For the text-containing cell, return its midpoint in [X, Y] coordinate format. 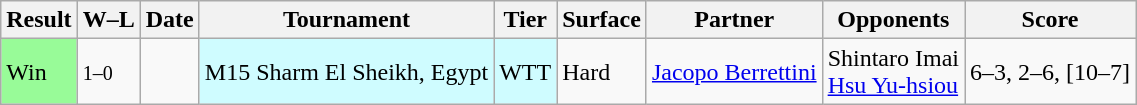
Partner [734, 20]
M15 Sharm El Sheikh, Egypt [346, 72]
1–0 [108, 72]
Win [39, 72]
W–L [108, 20]
Date [170, 20]
Surface [602, 20]
WTT [526, 72]
Tournament [346, 20]
Tier [526, 20]
Shintaro Imai Hsu Yu-hsiou [893, 72]
Jacopo Berrettini [734, 72]
Opponents [893, 20]
6–3, 2–6, [10–7] [1050, 72]
Score [1050, 20]
Hard [602, 72]
Result [39, 20]
